Determine the (x, y) coordinate at the center of the cell enclosing the given text.  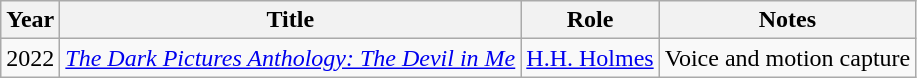
H.H. Holmes (590, 58)
Role (590, 20)
Notes (788, 20)
2022 (30, 58)
The Dark Pictures Anthology: The Devil in Me (290, 58)
Year (30, 20)
Voice and motion capture (788, 58)
Title (290, 20)
